Provide the (X, Y) coordinate of the cell's center where the given text is located.  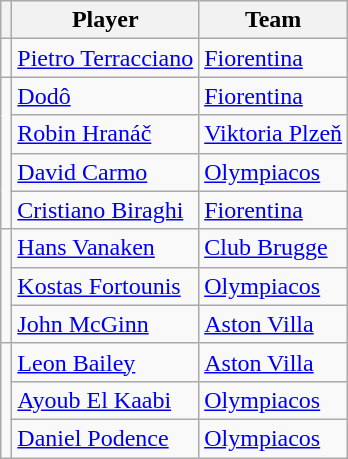
Viktoria Plzeň (274, 134)
Hans Vanaken (106, 248)
Team (274, 20)
Club Brugge (274, 248)
Dodô (106, 96)
Ayoub El Kaabi (106, 400)
Cristiano Biraghi (106, 210)
Robin Hranáč (106, 134)
Kostas Fortounis (106, 286)
Pietro Terracciano (106, 58)
John McGinn (106, 324)
Daniel Podence (106, 438)
Leon Bailey (106, 362)
Player (106, 20)
David Carmo (106, 172)
